Detect which cell encompasses the target text, then output its (x, y) center coordinate. 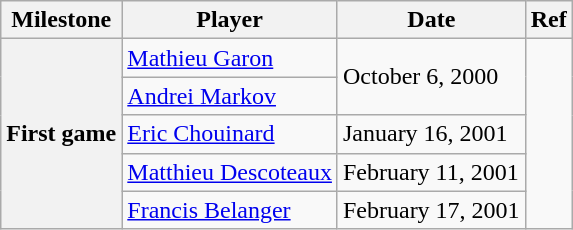
Matthieu Descoteaux (230, 172)
January 16, 2001 (431, 134)
Eric Chouinard (230, 134)
Date (431, 20)
First game (62, 134)
February 17, 2001 (431, 210)
Mathieu Garon (230, 58)
October 6, 2000 (431, 77)
Milestone (62, 20)
Ref (548, 20)
Player (230, 20)
Francis Belanger (230, 210)
February 11, 2001 (431, 172)
Andrei Markov (230, 96)
